Pinpoint the cell where the given text exists, returning its [x, y] midpoint coordinate. 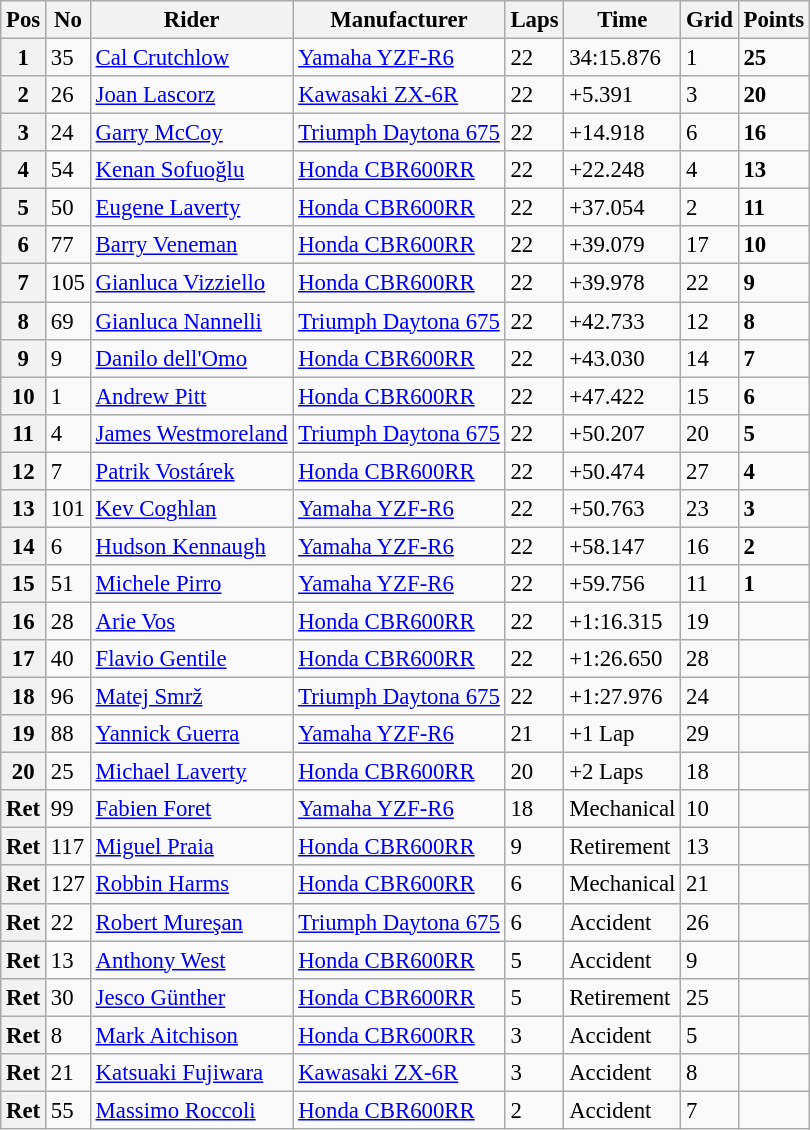
99 [68, 809]
Rider [192, 20]
+59.756 [622, 584]
Danilo dell'Omo [192, 358]
+43.030 [622, 358]
Gianluca Vizziello [192, 283]
+50.207 [622, 433]
Fabien Foret [192, 809]
Garry McCoy [192, 133]
40 [68, 659]
127 [68, 885]
Andrew Pitt [192, 396]
Hudson Kennaugh [192, 546]
29 [710, 734]
Robbin Harms [192, 885]
No [68, 20]
Eugene Laverty [192, 208]
Laps [534, 20]
+22.248 [622, 170]
+50.474 [622, 471]
+58.147 [622, 546]
Barry Veneman [192, 245]
Anthony West [192, 960]
+37.054 [622, 208]
Kenan Sofuoğlu [192, 170]
23 [710, 509]
+39.079 [622, 245]
27 [710, 471]
51 [68, 584]
Michele Pirro [192, 584]
Mark Aitchison [192, 1035]
Jesco Günther [192, 997]
88 [68, 734]
Flavio Gentile [192, 659]
+1 Lap [622, 734]
Grid [710, 20]
James Westmoreland [192, 433]
54 [68, 170]
Pos [24, 20]
+47.422 [622, 396]
35 [68, 58]
+14.918 [622, 133]
Patrik Vostárek [192, 471]
+39.978 [622, 283]
+1:16.315 [622, 621]
Katsuaki Fujiwara [192, 1073]
117 [68, 847]
Manufacturer [399, 20]
77 [68, 245]
Gianluca Nannelli [192, 321]
+1:26.650 [622, 659]
+1:27.976 [622, 697]
Miguel Praia [192, 847]
55 [68, 1110]
30 [68, 997]
34:15.876 [622, 58]
Joan Lascorz [192, 95]
Michael Laverty [192, 772]
Points [774, 20]
Arie Vos [192, 621]
Time [622, 20]
Robert Mureşan [192, 922]
+42.733 [622, 321]
+2 Laps [622, 772]
101 [68, 509]
Yannick Guerra [192, 734]
+50.763 [622, 509]
Cal Crutchlow [192, 58]
+5.391 [622, 95]
50 [68, 208]
105 [68, 283]
96 [68, 697]
69 [68, 321]
Massimo Roccoli [192, 1110]
Kev Coghlan [192, 509]
Matej Smrž [192, 697]
